Provide the (X, Y) coordinate of the cell's center where the given text is located.  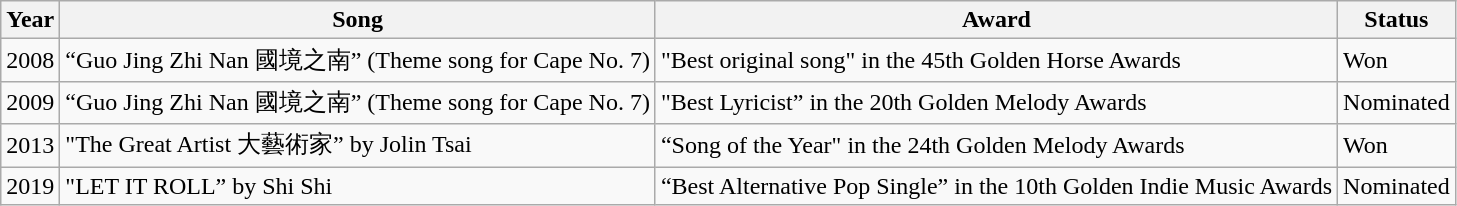
Status (1397, 20)
2019 (30, 185)
"Best Lyricist” in the 20th Golden Melody Awards (996, 102)
"Best original song" in the 45th Golden Horse Awards (996, 60)
2013 (30, 146)
2008 (30, 60)
“Song of the Year" in the 24th Golden Melody Awards (996, 146)
"LET IT ROLL” by Shi Shi (358, 185)
Song (358, 20)
“Best Alternative Pop Single” in the 10th Golden Indie Music Awards (996, 185)
"The Great Artist 大藝術家” by Jolin Tsai (358, 146)
Year (30, 20)
2009 (30, 102)
Award (996, 20)
